Search for the cell housing the specified text and yield its (x, y) center coordinate. 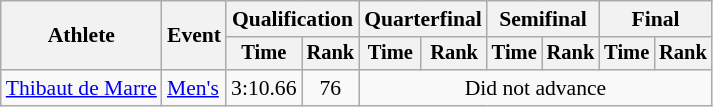
Qualification (292, 19)
Did not advance (536, 88)
Athlete (82, 36)
Final (655, 19)
Event (194, 36)
Thibaut de Marre (82, 88)
Men's (194, 88)
76 (331, 88)
Quarterfinal (423, 19)
Semifinal (543, 19)
3:10.66 (264, 88)
